From the cell containing the given text, extract its center point as [x, y] coordinate. 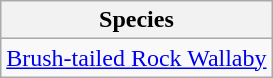
Brush-tailed Rock Wallaby [136, 58]
Species [136, 20]
